Determine the [x, y] coordinate at the center of the cell enclosing the given text.  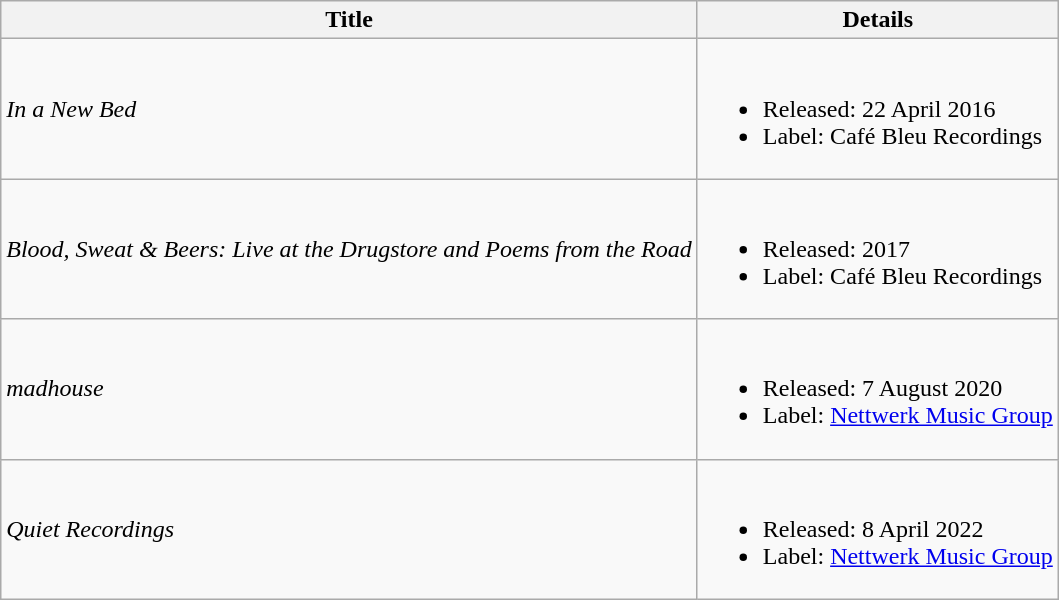
In a New Bed [350, 109]
madhouse [350, 389]
Blood, Sweat & Beers: Live at the Drugstore and Poems from the Road [350, 249]
Released: 8 April 2022Label: Nettwerk Music Group [878, 529]
Details [878, 20]
Quiet Recordings [350, 529]
Released: 7 August 2020Label: Nettwerk Music Group [878, 389]
Title [350, 20]
Released: 2017Label: Café Bleu Recordings [878, 249]
Released: 22 April 2016Label: Café Bleu Recordings [878, 109]
